Capture the cell that displays the provided text and extract its [X, Y] central coordinate. 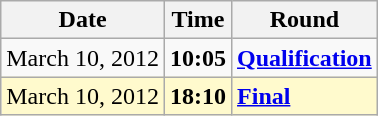
Date [83, 20]
Final [305, 96]
18:10 [198, 96]
10:05 [198, 58]
Round [305, 20]
Qualification [305, 58]
Time [198, 20]
